Identify which cell holds the provided text, then report its (X, Y) central coordinate. 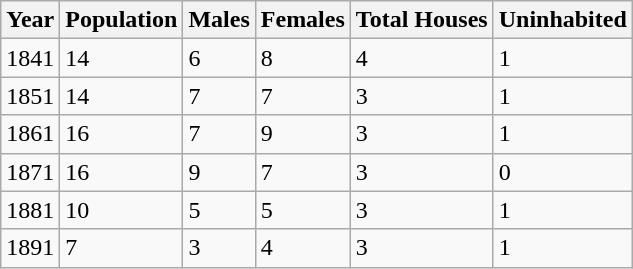
1881 (30, 210)
1861 (30, 134)
Uninhabited (562, 20)
Females (302, 20)
Males (219, 20)
1841 (30, 58)
6 (219, 58)
10 (122, 210)
Year (30, 20)
8 (302, 58)
0 (562, 172)
1851 (30, 96)
Total Houses (422, 20)
Population (122, 20)
1871 (30, 172)
1891 (30, 248)
